Search for the cell housing the specified text and yield its (X, Y) center coordinate. 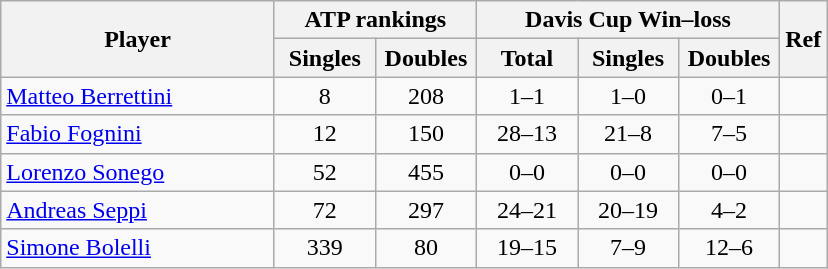
21–8 (628, 134)
4–2 (730, 210)
72 (324, 210)
Fabio Fognini (138, 134)
150 (426, 134)
19–15 (526, 248)
7–9 (628, 248)
1–1 (526, 96)
1–0 (628, 96)
8 (324, 96)
52 (324, 172)
Lorenzo Sonego (138, 172)
12 (324, 134)
Andreas Seppi (138, 210)
ATP rankings (375, 20)
Simone Bolelli (138, 248)
24–21 (526, 210)
Ref (804, 39)
Total (526, 58)
28–13 (526, 134)
80 (426, 248)
297 (426, 210)
Player (138, 39)
Davis Cup Win–loss (628, 20)
7–5 (730, 134)
455 (426, 172)
0–1 (730, 96)
20–19 (628, 210)
12–6 (730, 248)
Matteo Berrettini (138, 96)
208 (426, 96)
339 (324, 248)
